Find where the given text appears and provide that cell's center as (x, y) coordinate. 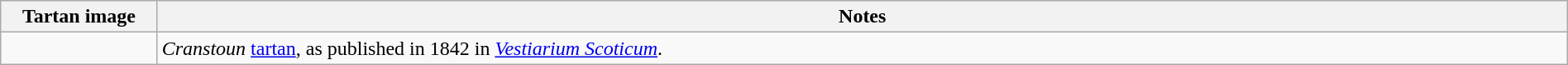
Cranstoun tartan, as published in 1842 in Vestiarium Scoticum. (862, 48)
Notes (862, 17)
Tartan image (79, 17)
